Detect which cell encompasses the target text, then output its [x, y] center coordinate. 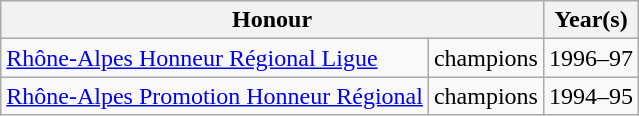
1994–95 [590, 96]
1996–97 [590, 58]
Rhône-Alpes Promotion Honneur Régional [215, 96]
Honour [272, 20]
Rhône-Alpes Honneur Régional Ligue [215, 58]
Year(s) [590, 20]
